Detect which cell encompasses the target text, then output its [X, Y] center coordinate. 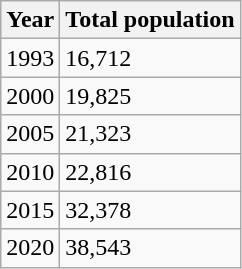
2000 [30, 96]
Total population [150, 20]
1993 [30, 58]
2010 [30, 172]
2020 [30, 248]
22,816 [150, 172]
16,712 [150, 58]
Year [30, 20]
21,323 [150, 134]
38,543 [150, 248]
32,378 [150, 210]
2015 [30, 210]
2005 [30, 134]
19,825 [150, 96]
